Return [x, y] of the center of cell containing provided text 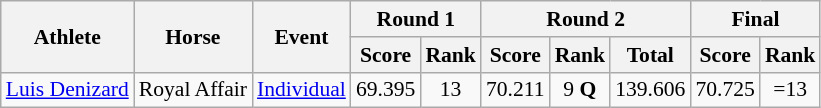
70.725 [724, 90]
Royal Affair [193, 90]
Athlete [68, 36]
Total [650, 55]
70.211 [516, 90]
Final [755, 19]
139.606 [650, 90]
Individual [302, 90]
=13 [790, 90]
13 [450, 90]
Round 1 [416, 19]
Luis Denizard [68, 90]
69.395 [386, 90]
Event [302, 36]
Round 2 [586, 19]
9 Q [580, 90]
Horse [193, 36]
